Capture the cell that displays the provided text and extract its [X, Y] central coordinate. 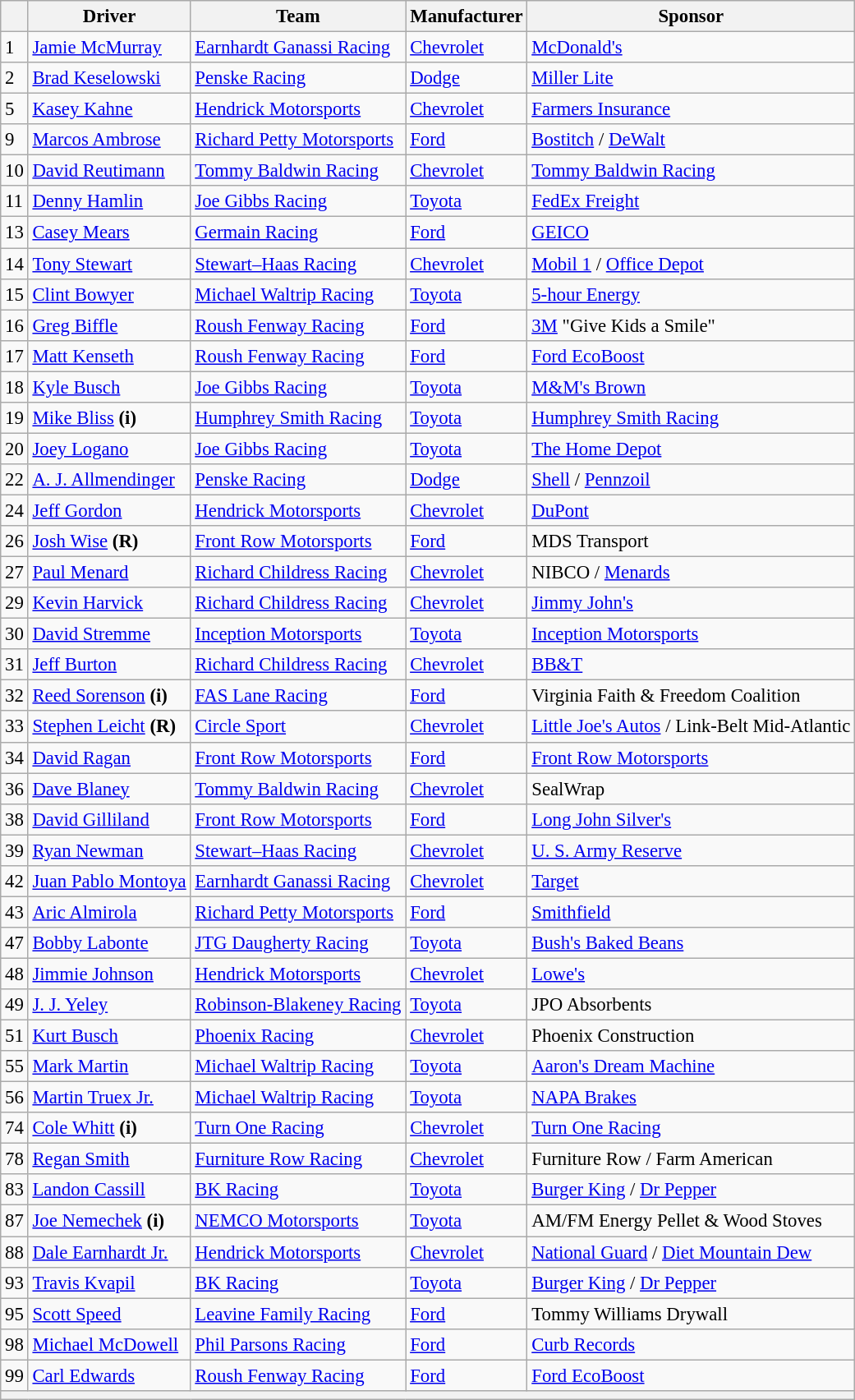
Dave Blaney [109, 789]
93 [15, 1283]
Phil Parsons Racing [298, 1344]
47 [15, 943]
Joey Logano [109, 449]
MDS Transport [692, 541]
Travis Kvapil [109, 1283]
11 [15, 201]
Stephen Leicht (R) [109, 727]
M&M's Brown [692, 387]
1 [15, 48]
Target [692, 882]
FAS Lane Racing [298, 696]
Denny Hamlin [109, 201]
Phoenix Racing [298, 1036]
17 [15, 356]
Martin Truex Jr. [109, 1098]
Kurt Busch [109, 1036]
Dale Earnhardt Jr. [109, 1252]
51 [15, 1036]
Josh Wise (R) [109, 541]
Jeff Gordon [109, 510]
David Reutimann [109, 171]
Matt Kenseth [109, 356]
Leavine Family Racing [298, 1314]
42 [15, 882]
Mark Martin [109, 1066]
Aaron's Dream Machine [692, 1066]
NIBCO / Menards [692, 573]
J. J. Yeley [109, 1005]
39 [15, 850]
David Stremme [109, 634]
Kevin Harvick [109, 603]
2 [15, 78]
32 [15, 696]
Germain Racing [298, 233]
Bush's Baked Beans [692, 943]
Farmers Insurance [692, 109]
Michael McDowell [109, 1344]
3M "Give Kids a Smile" [692, 325]
Sponsor [692, 16]
Regan Smith [109, 1159]
David Ragan [109, 758]
48 [15, 974]
Juan Pablo Montoya [109, 882]
JTG Daugherty Racing [298, 943]
Ryan Newman [109, 850]
Mike Bliss (i) [109, 418]
15 [15, 294]
Mobil 1 / Office Depot [692, 264]
88 [15, 1252]
Shell / Pennzoil [692, 480]
26 [15, 541]
87 [15, 1221]
Clint Bowyer [109, 294]
Kasey Kahne [109, 109]
Cole Whitt (i) [109, 1128]
Bostitch / DeWalt [692, 140]
The Home Depot [692, 449]
SealWrap [692, 789]
FedEx Freight [692, 201]
74 [15, 1128]
83 [15, 1190]
JPO Absorbents [692, 1005]
33 [15, 727]
Tony Stewart [109, 264]
Jimmy John's [692, 603]
29 [15, 603]
95 [15, 1314]
27 [15, 573]
Paul Menard [109, 573]
Long John Silver's [692, 819]
98 [15, 1344]
Phoenix Construction [692, 1036]
5-hour Energy [692, 294]
Marcos Ambrose [109, 140]
30 [15, 634]
22 [15, 480]
43 [15, 912]
56 [15, 1098]
49 [15, 1005]
Little Joe's Autos / Link-Belt Mid-Atlantic [692, 727]
Landon Cassill [109, 1190]
Smithfield [692, 912]
Circle Sport [298, 727]
Robinson-Blakeney Racing [298, 1005]
Brad Keselowski [109, 78]
Greg Biffle [109, 325]
Kyle Busch [109, 387]
78 [15, 1159]
David Gilliland [109, 819]
14 [15, 264]
24 [15, 510]
31 [15, 665]
GEICO [692, 233]
55 [15, 1066]
36 [15, 789]
34 [15, 758]
Virginia Faith & Freedom Coalition [692, 696]
99 [15, 1375]
Curb Records [692, 1344]
Driver [109, 16]
Manufacturer [467, 16]
9 [15, 140]
38 [15, 819]
A. J. Allmendinger [109, 480]
16 [15, 325]
BB&T [692, 665]
National Guard / Diet Mountain Dew [692, 1252]
AM/FM Energy Pellet & Wood Stoves [692, 1221]
10 [15, 171]
Casey Mears [109, 233]
Jamie McMurray [109, 48]
Furniture Row Racing [298, 1159]
13 [15, 233]
Scott Speed [109, 1314]
Reed Sorenson (i) [109, 696]
Bobby Labonte [109, 943]
19 [15, 418]
Joe Nemechek (i) [109, 1221]
Tommy Williams Drywall [692, 1314]
Jeff Burton [109, 665]
Jimmie Johnson [109, 974]
20 [15, 449]
Team [298, 16]
Carl Edwards [109, 1375]
NEMCO Motorsports [298, 1221]
McDonald's [692, 48]
18 [15, 387]
Lowe's [692, 974]
NAPA Brakes [692, 1098]
DuPont [692, 510]
U. S. Army Reserve [692, 850]
5 [15, 109]
Aric Almirola [109, 912]
Miller Lite [692, 78]
Furniture Row / Farm American [692, 1159]
